Detect which cell encompasses the target text, then output its [X, Y] center coordinate. 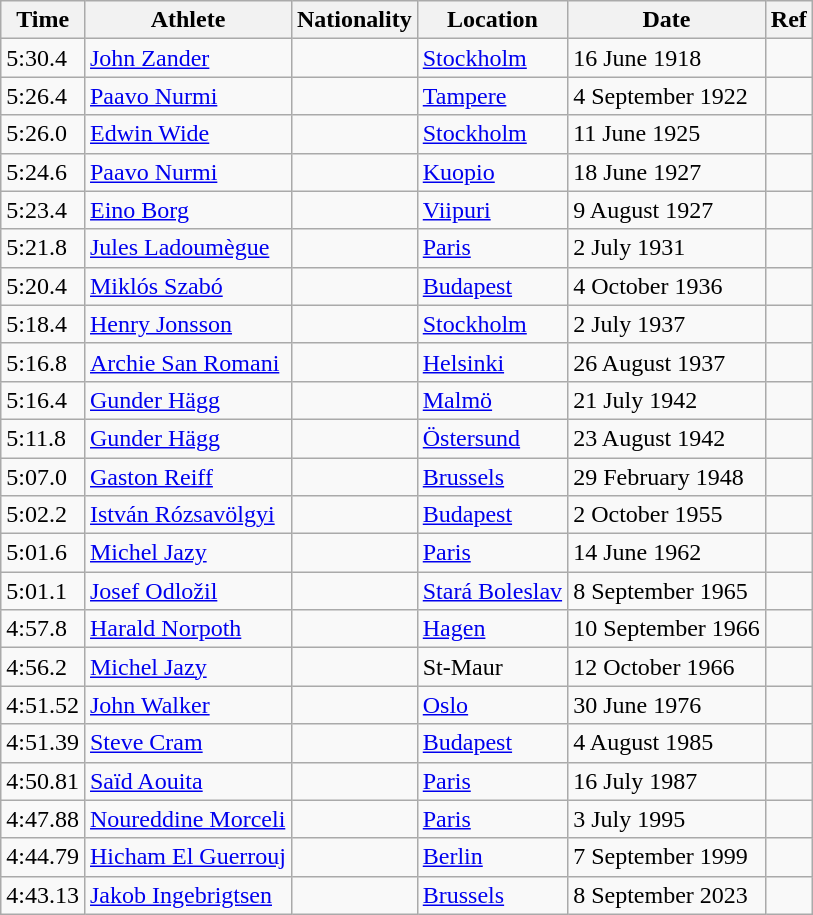
4:57.8 [43, 629]
St-Maur [492, 667]
5:20.4 [43, 286]
Miklós Szabó [188, 286]
2 October 1955 [667, 515]
5:23.4 [43, 210]
10 September 1966 [667, 629]
Berlin [492, 857]
Edwin Wide [188, 134]
4:51.52 [43, 705]
Hagen [492, 629]
Gaston Reiff [188, 477]
23 August 1942 [667, 438]
21 July 1942 [667, 400]
5:21.8 [43, 248]
5:01.6 [43, 553]
Harald Norpoth [188, 629]
Time [43, 20]
5:07.0 [43, 477]
12 October 1966 [667, 667]
5:16.4 [43, 400]
16 June 1918 [667, 58]
Saïd Aouita [188, 781]
Tampere [492, 96]
5:01.1 [43, 591]
4 September 1922 [667, 96]
Östersund [492, 438]
Jakob Ingebrigtsen [188, 895]
Date [667, 20]
Josef Odložil [188, 591]
4 October 1936 [667, 286]
5:30.4 [43, 58]
Stará Boleslav [492, 591]
5:16.8 [43, 362]
4 August 1985 [667, 743]
2 July 1931 [667, 248]
Hicham El Guerrouj [188, 857]
4:44.79 [43, 857]
5:26.4 [43, 96]
Steve Cram [188, 743]
5:26.0 [43, 134]
Ref [788, 20]
29 February 1948 [667, 477]
9 August 1927 [667, 210]
Oslo [492, 705]
John Walker [188, 705]
2 July 1937 [667, 324]
5:11.8 [43, 438]
István Rózsavölgyi [188, 515]
5:02.2 [43, 515]
Kuopio [492, 172]
3 July 1995 [667, 819]
4:47.88 [43, 819]
5:18.4 [43, 324]
4:43.13 [43, 895]
Location [492, 20]
Viipuri [492, 210]
18 June 1927 [667, 172]
Eino Borg [188, 210]
16 July 1987 [667, 781]
7 September 1999 [667, 857]
Henry Jonsson [188, 324]
Malmö [492, 400]
4:50.81 [43, 781]
8 September 2023 [667, 895]
4:51.39 [43, 743]
Athlete [188, 20]
John Zander [188, 58]
5:24.6 [43, 172]
26 August 1937 [667, 362]
11 June 1925 [667, 134]
Nationality [354, 20]
Jules Ladoumègue [188, 248]
30 June 1976 [667, 705]
Archie San Romani [188, 362]
4:56.2 [43, 667]
8 September 1965 [667, 591]
Helsinki [492, 362]
Noureddine Morceli [188, 819]
14 June 1962 [667, 553]
